Output the (X, Y) coordinate of the center of the cell containing the given text.  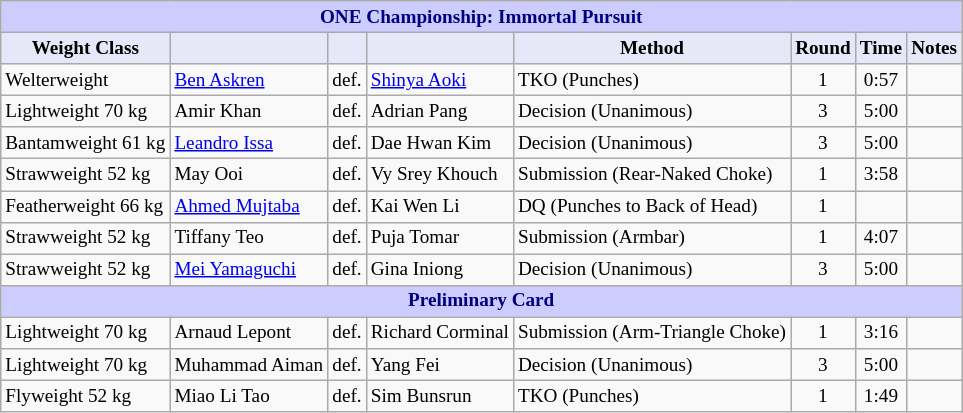
Submission (Arm-Triangle Choke) (652, 333)
1:49 (880, 396)
Featherweight 66 kg (86, 206)
Ben Askren (249, 80)
3:16 (880, 333)
Ahmed Mujtaba (249, 206)
Submission (Rear-Naked Choke) (652, 175)
Puja Tomar (440, 238)
Method (652, 48)
ONE Championship: Immortal Pursuit (482, 17)
May Ooi (249, 175)
Amir Khan (249, 111)
Dae Hwan Kim (440, 143)
Welterweight (86, 80)
Miao Li Tao (249, 396)
Muhammad Aiman (249, 365)
0:57 (880, 80)
Yang Fei (440, 365)
Shinya Aoki (440, 80)
Leandro Issa (249, 143)
DQ (Punches to Back of Head) (652, 206)
Bantamweight 61 kg (86, 143)
Preliminary Card (482, 301)
Mei Yamaguchi (249, 270)
Adrian Pang (440, 111)
Round (824, 48)
Richard Corminal (440, 333)
Sim Bunsrun (440, 396)
Kai Wen Li (440, 206)
Time (880, 48)
Weight Class (86, 48)
3:58 (880, 175)
4:07 (880, 238)
Flyweight 52 kg (86, 396)
Gina Iniong (440, 270)
Notes (934, 48)
Vy Srey Khouch (440, 175)
Tiffany Teo (249, 238)
Arnaud Lepont (249, 333)
Submission (Armbar) (652, 238)
